Return (x, y) of the center of cell containing provided text 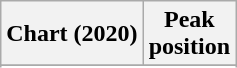
Peakposition (189, 34)
Chart (2020) (72, 34)
